Capture the cell that displays the provided text and extract its [x, y] central coordinate. 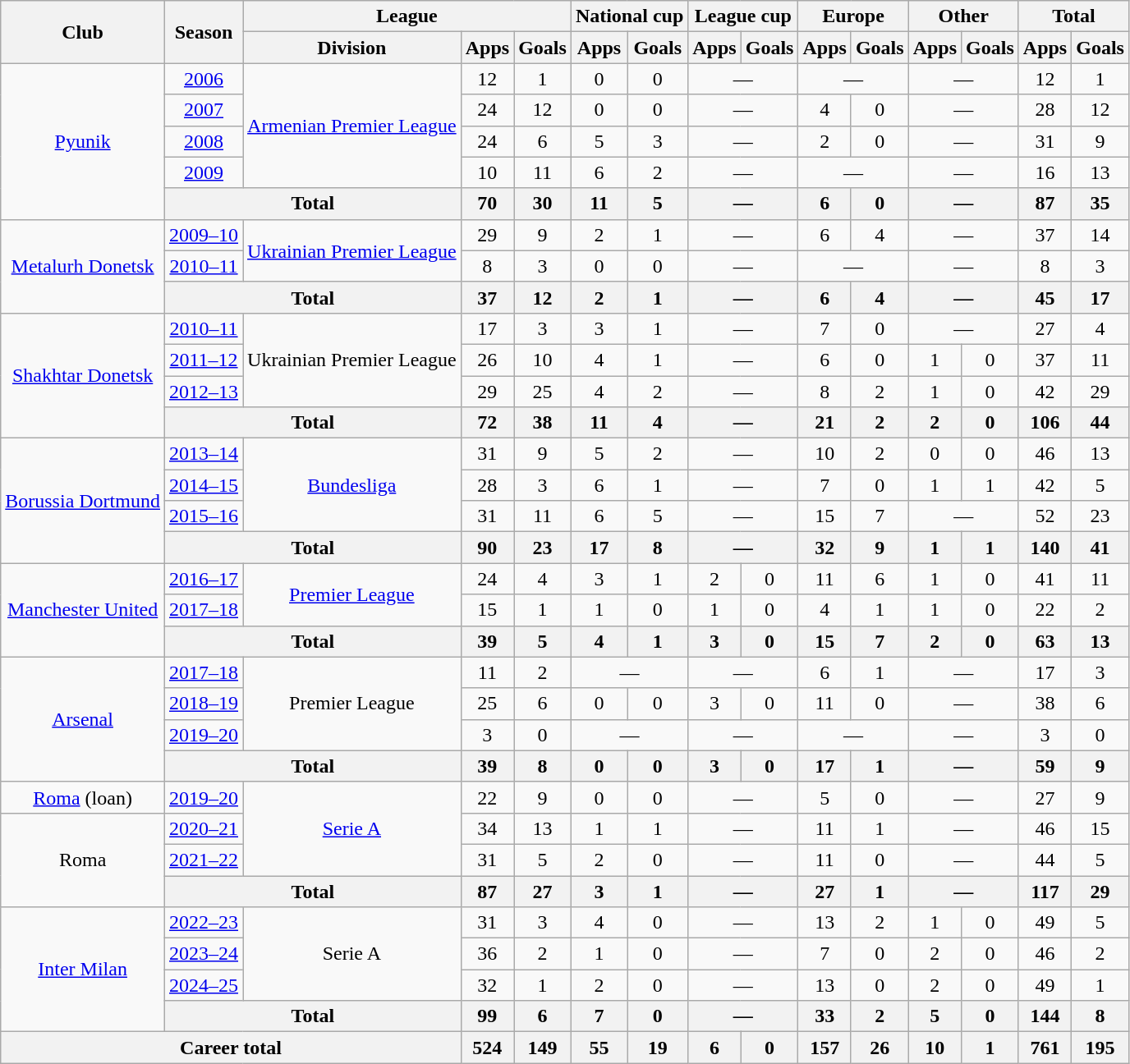
Club [83, 32]
2011–12 [204, 360]
70 [487, 204]
157 [825, 1048]
Borussia Dortmund [83, 501]
2013–14 [204, 454]
Shakhtar Donetsk [83, 375]
117 [1045, 891]
Bundesliga [352, 485]
59 [1045, 766]
Arsenal [83, 719]
2024–25 [204, 985]
90 [487, 548]
Metalurh Donetsk [83, 266]
30 [543, 204]
2009–10 [204, 235]
2006 [204, 79]
45 [1045, 297]
League cup [743, 16]
League [407, 16]
144 [1045, 1016]
36 [487, 954]
2009 [204, 172]
2022–23 [204, 923]
Armenian Premier League [352, 126]
2021–22 [204, 860]
Inter Milan [83, 970]
72 [487, 423]
2012–13 [204, 392]
Roma [83, 860]
55 [599, 1048]
Manchester United [83, 610]
14 [1100, 235]
34 [487, 828]
106 [1045, 423]
Other [963, 16]
National cup [629, 16]
2008 [204, 141]
33 [825, 1016]
63 [1045, 641]
16 [1045, 172]
140 [1045, 548]
524 [487, 1048]
52 [1045, 516]
Pyunik [83, 141]
Roma (loan) [83, 797]
Season [204, 32]
195 [1100, 1048]
2007 [204, 110]
21 [825, 423]
2018–19 [204, 704]
2014–15 [204, 485]
35 [1100, 204]
19 [658, 1048]
Career total [231, 1048]
2015–16 [204, 516]
Division [352, 48]
761 [1045, 1048]
Europe [853, 16]
2016–17 [204, 579]
2020–21 [204, 828]
99 [487, 1016]
149 [543, 1048]
2023–24 [204, 954]
